Determine the (X, Y) coordinate at the center of the cell enclosing the given text.  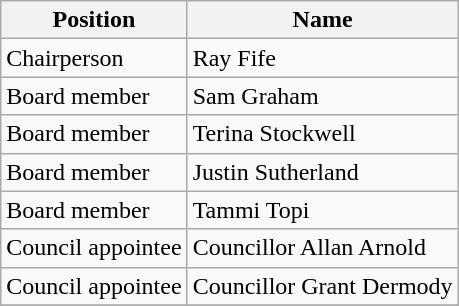
Ray Fife (322, 58)
Justin Sutherland (322, 172)
Tammi Topi (322, 210)
Sam Graham (322, 96)
Councillor Grant Dermody (322, 286)
Councillor Allan Arnold (322, 248)
Terina Stockwell (322, 134)
Chairperson (94, 58)
Name (322, 20)
Position (94, 20)
